Detect which cell encompasses the target text, then output its (X, Y) center coordinate. 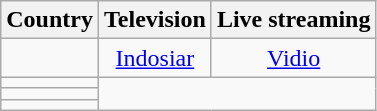
Television (154, 20)
Vidio (294, 58)
Live streaming (294, 20)
Indosiar (154, 58)
Country (50, 20)
